Output the (x, y) coordinate of the center of the cell containing the given text.  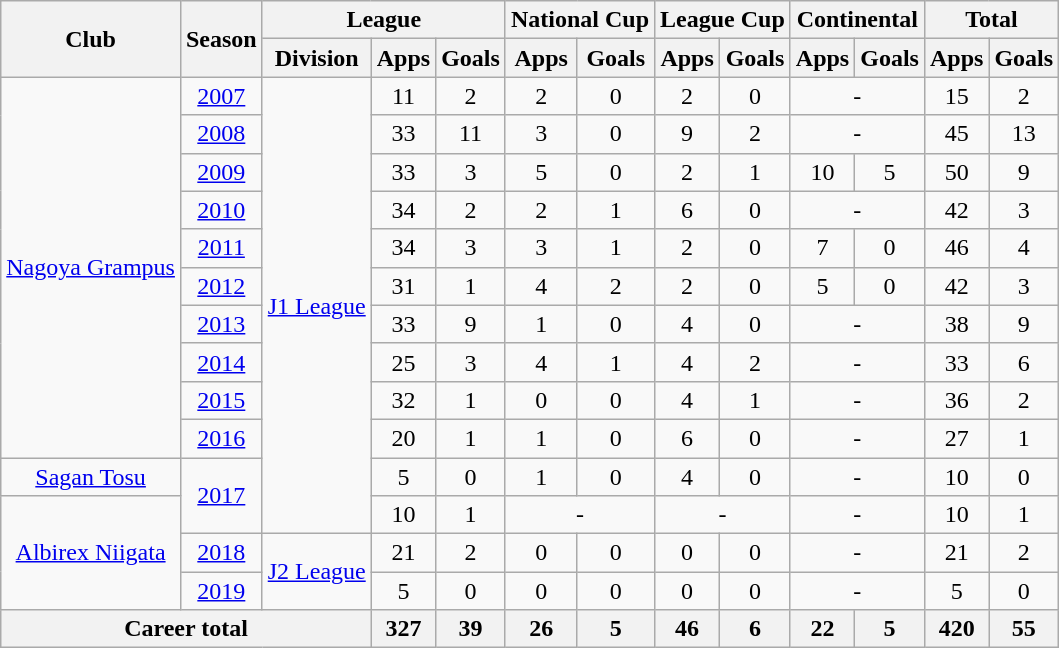
Career total (186, 629)
Division (316, 58)
Continental (857, 20)
13 (1024, 134)
2018 (221, 553)
2014 (221, 362)
2007 (221, 96)
31 (403, 286)
Nagoya Grampus (91, 268)
7 (822, 248)
50 (956, 172)
National Cup (580, 20)
45 (956, 134)
J1 League (316, 306)
39 (471, 629)
2017 (221, 496)
32 (403, 400)
2009 (221, 172)
Sagan Tosu (91, 477)
36 (956, 400)
2010 (221, 210)
2008 (221, 134)
Club (91, 39)
J2 League (316, 572)
22 (822, 629)
327 (403, 629)
15 (956, 96)
55 (1024, 629)
26 (541, 629)
2012 (221, 286)
Albirex Niigata (91, 553)
2016 (221, 438)
38 (956, 324)
25 (403, 362)
Total (991, 20)
2015 (221, 400)
Season (221, 39)
2019 (221, 591)
2011 (221, 248)
League Cup (723, 20)
20 (403, 438)
420 (956, 629)
2013 (221, 324)
27 (956, 438)
League (384, 20)
